Detect which cell encompasses the target text, then output its [X, Y] center coordinate. 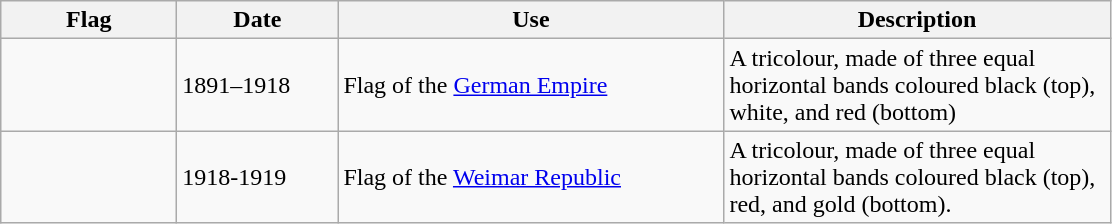
Use [531, 20]
1891–1918 [258, 85]
A tricolour, made of three equal horizontal bands coloured black (top), red, and gold (bottom). [917, 177]
1918-1919 [258, 177]
Flag [89, 20]
Flag of the German Empire [531, 85]
Description [917, 20]
A tricolour, made of three equal horizontal bands coloured black (top), white, and red (bottom) [917, 85]
Date [258, 20]
Flag of the Weimar Republic [531, 177]
